Locate the cell with the specified text and output its [x, y] center coordinate. 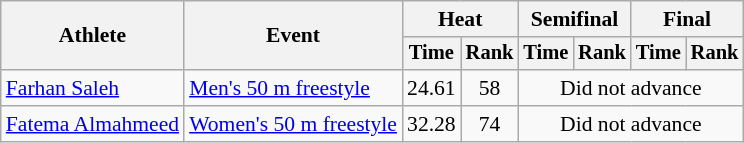
Farhan Saleh [92, 88]
Athlete [92, 36]
24.61 [432, 88]
58 [490, 88]
Men's 50 m freestyle [293, 88]
Fatema Almahmeed [92, 124]
Heat [460, 19]
Final [687, 19]
74 [490, 124]
Women's 50 m freestyle [293, 124]
32.28 [432, 124]
Event [293, 36]
Semifinal [574, 19]
